Output the (X, Y) coordinate of the center of the cell containing the given text.  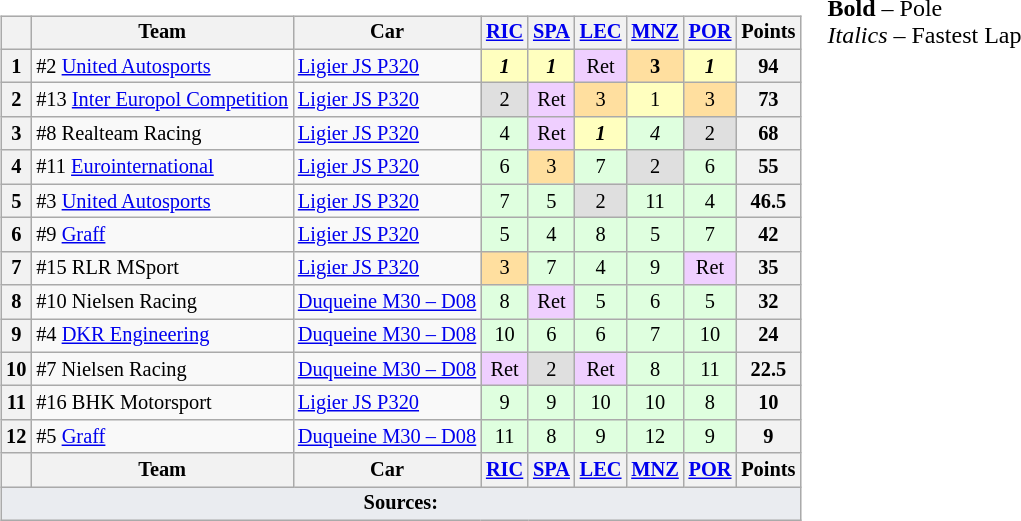
#9 Graff (162, 235)
#8 Realteam Racing (162, 134)
24 (768, 336)
#5 Graff (162, 437)
#2 United Autosports (162, 66)
32 (768, 302)
#3 United Autosports (162, 201)
#13 Inter Europol Competition (162, 100)
Sources: (400, 504)
#15 RLR MSport (162, 268)
55 (768, 167)
#10 Nielsen Racing (162, 302)
#7 Nielsen Racing (162, 369)
46.5 (768, 201)
35 (768, 268)
42 (768, 235)
#4 DKR Engineering (162, 336)
#11 Eurointernational (162, 167)
#16 BHK Motorsport (162, 403)
22.5 (768, 369)
68 (768, 134)
73 (768, 100)
94 (768, 66)
